Return the (x, y) coordinate for the center point of the cell that contains the specified text.  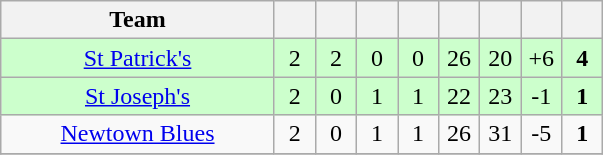
Newtown Blues (138, 134)
-5 (542, 134)
22 (460, 96)
-1 (542, 96)
St Joseph's (138, 96)
23 (500, 96)
St Patrick's (138, 58)
20 (500, 58)
+6 (542, 58)
4 (582, 58)
Team (138, 20)
31 (500, 134)
